Capture the cell that displays the provided text and extract its [X, Y] central coordinate. 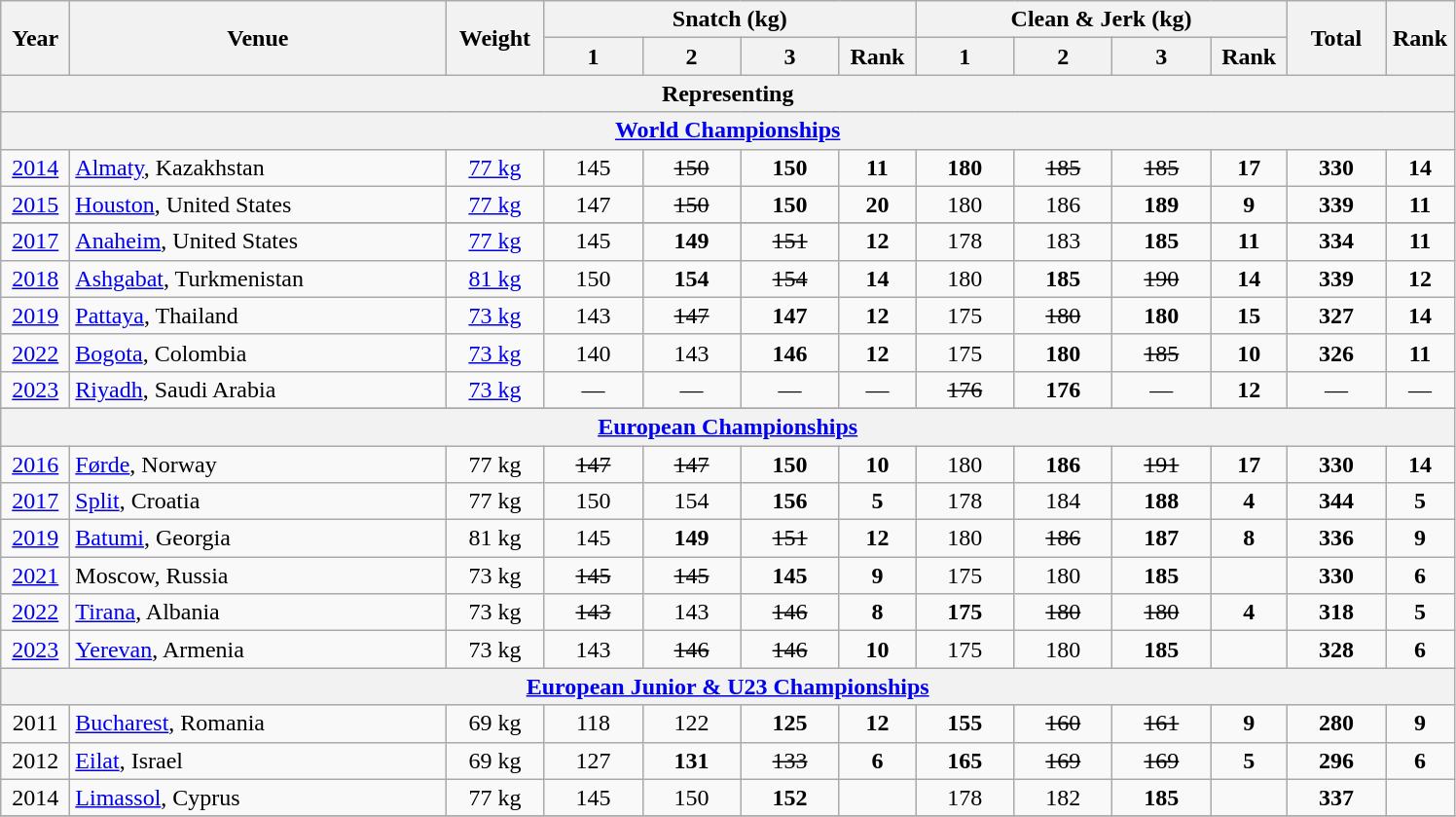
296 [1335, 761]
188 [1162, 501]
187 [1162, 538]
155 [965, 724]
327 [1335, 316]
118 [594, 724]
2015 [35, 204]
182 [1063, 798]
Tirana, Albania [258, 613]
183 [1063, 241]
127 [594, 761]
326 [1335, 353]
Bogota, Colombia [258, 353]
Eilat, Israel [258, 761]
Anaheim, United States [258, 241]
184 [1063, 501]
Year [35, 38]
Snatch (kg) [730, 19]
Almaty, Kazakhstan [258, 167]
European Junior & U23 Championships [728, 687]
337 [1335, 798]
Houston, United States [258, 204]
152 [790, 798]
2021 [35, 576]
European Championships [728, 427]
Bucharest, Romania [258, 724]
189 [1162, 204]
Venue [258, 38]
161 [1162, 724]
156 [790, 501]
133 [790, 761]
344 [1335, 501]
140 [594, 353]
World Championships [728, 130]
2011 [35, 724]
280 [1335, 724]
190 [1162, 279]
15 [1250, 316]
336 [1335, 538]
334 [1335, 241]
Yerevan, Armenia [258, 650]
Limassol, Cyprus [258, 798]
Clean & Jerk (kg) [1102, 19]
Pattaya, Thailand [258, 316]
Batumi, Georgia [258, 538]
160 [1063, 724]
328 [1335, 650]
318 [1335, 613]
Ashgabat, Turkmenistan [258, 279]
Riyadh, Saudi Arabia [258, 390]
191 [1162, 464]
Representing [728, 93]
2018 [35, 279]
Weight [494, 38]
Førde, Norway [258, 464]
125 [790, 724]
131 [691, 761]
Moscow, Russia [258, 576]
Total [1335, 38]
2012 [35, 761]
20 [878, 204]
122 [691, 724]
2016 [35, 464]
165 [965, 761]
Split, Croatia [258, 501]
